Detect which cell encompasses the target text, then output its (X, Y) center coordinate. 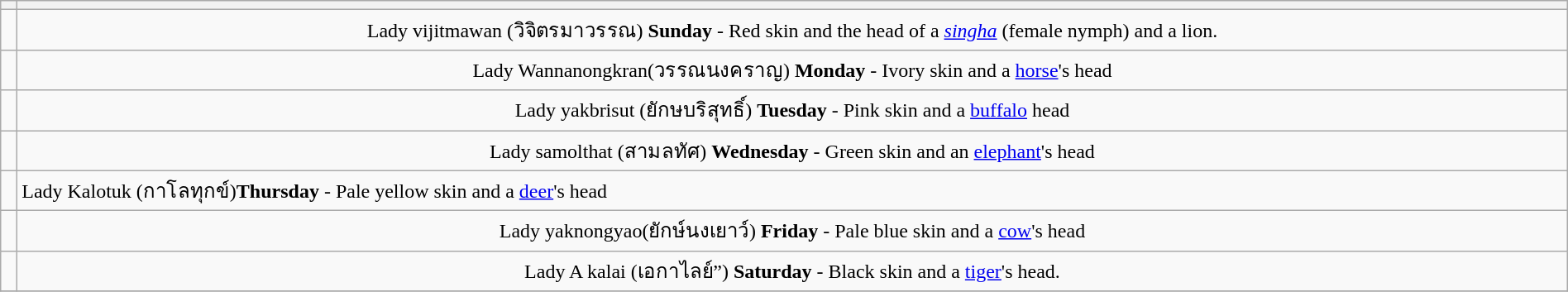
Lady yakbrisut (ยักษบริสุทธิ์) Tuesday - Pink skin and a buffalo head (792, 111)
Lady Kalotuk (กาโลทุกข์)Thursday - Pale yellow skin and a deer's head (792, 190)
Lady samolthat (สามลทัศ) Wednesday - Green skin and an elephant's head (792, 151)
Lady Wannanongkran(วรรณนงคราญ) Monday - Ivory skin and a horse's head (792, 69)
Lady yaknongyao(ยักษ์นงเยาว์) Friday - Pale blue skin and a cow's head (792, 232)
Lady A kalai (เอกาไลย์”) Saturday - Black skin and a tiger's head. (792, 271)
Lady vijitmawan (วิจิตรมาวรรณ) Sunday - Red skin and the head of a singha (female nymph) and a lion. (792, 30)
